Capture the cell that displays the provided text and extract its (x, y) central coordinate. 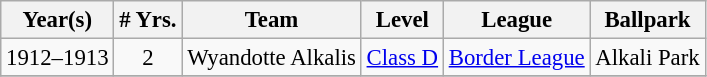
Border League (516, 58)
# Yrs. (148, 20)
Alkali Park (648, 58)
1912–1913 (58, 58)
Team (272, 20)
Year(s) (58, 20)
Class D (402, 58)
2 (148, 58)
Level (402, 20)
Wyandotte Alkalis (272, 58)
Ballpark (648, 20)
League (516, 20)
